Scan for the cell matching the given text and deliver its (X, Y) coordinate at center. 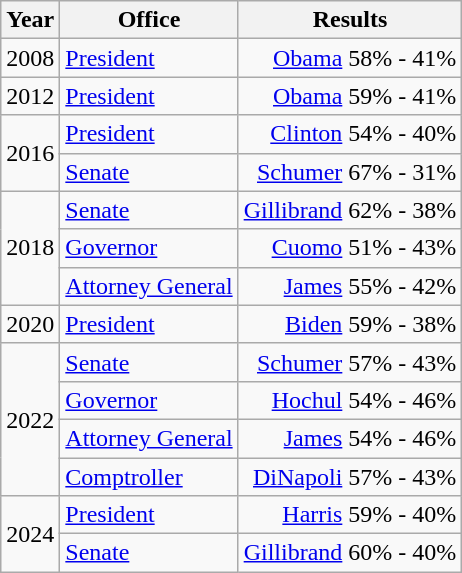
Biden 59% - 38% (350, 324)
2024 (30, 534)
DiNapoli 57% - 43% (350, 477)
2012 (30, 96)
Comptroller (149, 477)
Schumer 57% - 43% (350, 362)
Obama 59% - 41% (350, 96)
James 54% - 46% (350, 438)
James 55% - 42% (350, 286)
Clinton 54% - 40% (350, 134)
2022 (30, 419)
Year (30, 20)
Harris 59% - 40% (350, 515)
2016 (30, 153)
Schumer 67% - 31% (350, 172)
Results (350, 20)
2008 (30, 58)
Hochul 54% - 46% (350, 400)
Gillibrand 62% - 38% (350, 210)
Office (149, 20)
2020 (30, 324)
2018 (30, 248)
Cuomo 51% - 43% (350, 248)
Gillibrand 60% - 40% (350, 553)
Obama 58% - 41% (350, 58)
